For the text-containing cell, return its midpoint in (X, Y) coordinate format. 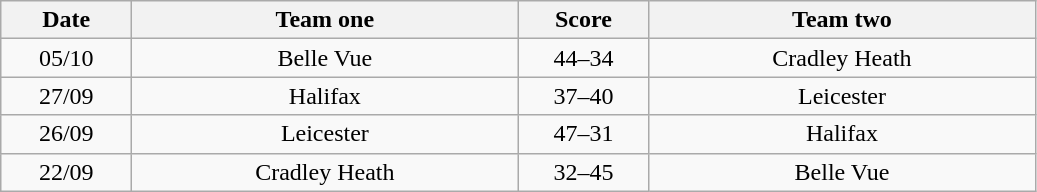
Date (66, 20)
05/10 (66, 58)
26/09 (66, 134)
Team two (842, 20)
32–45 (584, 172)
44–34 (584, 58)
27/09 (66, 96)
37–40 (584, 96)
47–31 (584, 134)
22/09 (66, 172)
Team one (325, 20)
Score (584, 20)
